Capture the cell that displays the provided text and extract its [x, y] central coordinate. 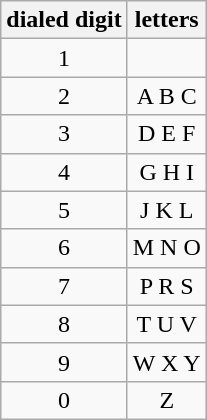
4 [64, 172]
letters [166, 20]
A B C [166, 96]
T U V [166, 324]
9 [64, 362]
8 [64, 324]
M N O [166, 248]
P R S [166, 286]
G H I [166, 172]
D E F [166, 134]
6 [64, 248]
2 [64, 96]
W X Y [166, 362]
Z [166, 400]
5 [64, 210]
0 [64, 400]
3 [64, 134]
dialed digit [64, 20]
1 [64, 58]
7 [64, 286]
J K L [166, 210]
